Search for the cell housing the specified text and yield its (X, Y) center coordinate. 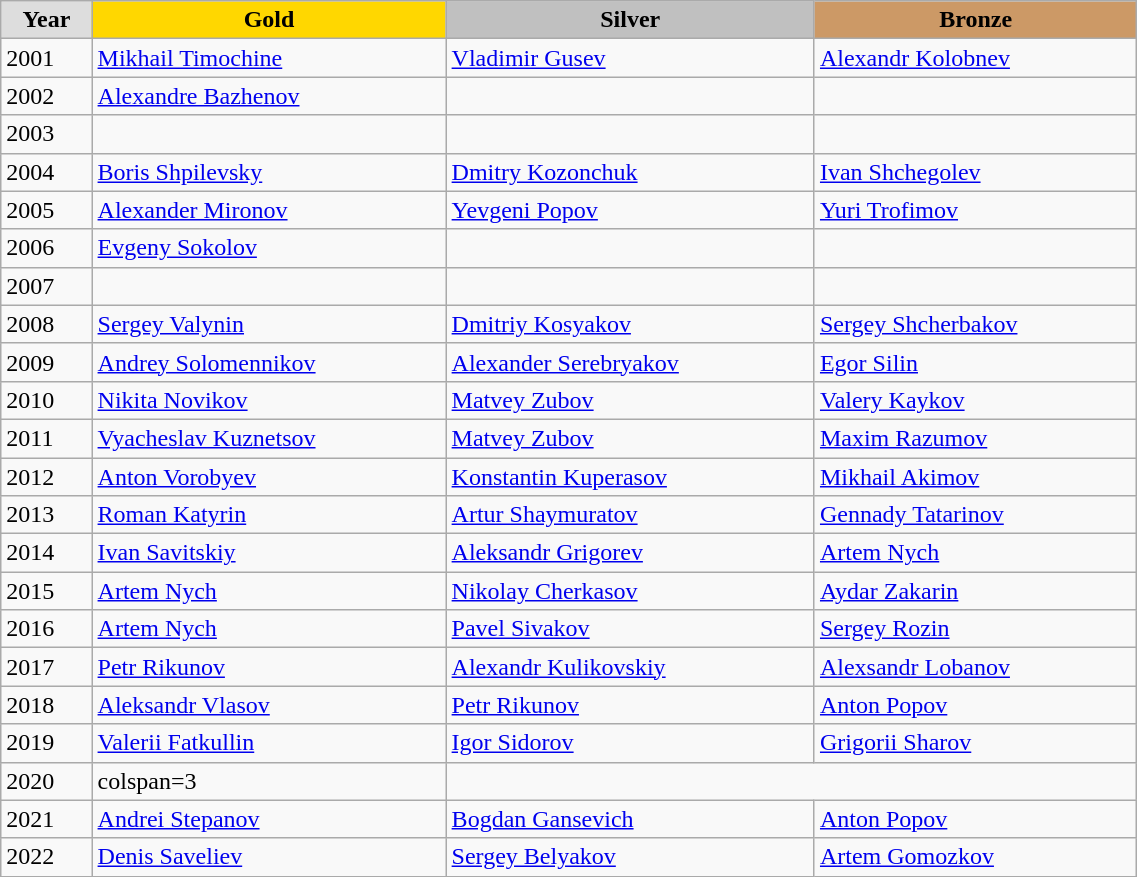
2011 (46, 438)
Aydar Zakarin (975, 591)
2019 (46, 743)
Artur Shaymuratov (630, 515)
Vyacheslav Kuznetsov (269, 438)
2004 (46, 172)
Gennady Tatarinov (975, 515)
Alexandr Kulikovskiy (630, 667)
Igor Sidorov (630, 743)
Valery Kaykov (975, 400)
Boris Shpilevsky (269, 172)
2007 (46, 286)
Alexander Mironov (269, 210)
2021 (46, 819)
Valerii Fatkullin (269, 743)
2014 (46, 553)
Evgeny Sokolov (269, 248)
Maxim Razumov (975, 438)
Vladimir Gusev (630, 58)
2020 (46, 781)
Sergey Valynin (269, 324)
Egor Silin (975, 362)
2005 (46, 210)
Ivan Savitskiy (269, 553)
2002 (46, 96)
Sergey Belyakov (630, 857)
Sergey Shcherbakov (975, 324)
2022 (46, 857)
Anton Vorobyev (269, 477)
2009 (46, 362)
Aleksandr Vlasov (269, 705)
Andrei Stepanov (269, 819)
2006 (46, 248)
Denis Saveliev (269, 857)
2013 (46, 515)
Yuri Trofimov (975, 210)
2008 (46, 324)
Pavel Sivakov (630, 629)
Sergey Rozin (975, 629)
Dmitriy Kosyakov (630, 324)
Konstantin Kuperasov (630, 477)
2001 (46, 58)
Artem Gomozkov (975, 857)
2017 (46, 667)
2012 (46, 477)
Nikita Novikov (269, 400)
2010 (46, 400)
Alexandr Kolobnev (975, 58)
Mikhail Akimov (975, 477)
Dmitry Kozonchuk (630, 172)
Alexander Serebryakov (630, 362)
Bronze (975, 20)
Roman Katyrin (269, 515)
Mikhail Timochine (269, 58)
Nikolay Cherkasov (630, 591)
Ivan Shchegolev (975, 172)
Alexsandr Lobanov (975, 667)
Andrey Solomennikov (269, 362)
Grigorii Sharov (975, 743)
Gold (269, 20)
Silver (630, 20)
colspan=3 (269, 781)
Year (46, 20)
2003 (46, 134)
2015 (46, 591)
Aleksandr Grigorev (630, 553)
Bogdan Gansevich (630, 819)
Alexandre Bazhenov (269, 96)
2016 (46, 629)
Yevgeni Popov (630, 210)
2018 (46, 705)
